Capture the cell that displays the provided text and extract its [X, Y] central coordinate. 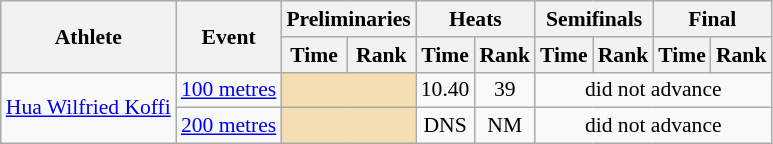
100 metres [228, 90]
Preliminaries [348, 19]
Hua Wilfried Koffi [88, 108]
Event [228, 36]
39 [504, 90]
Semifinals [594, 19]
Athlete [88, 36]
Final [712, 19]
200 metres [228, 126]
10.40 [446, 90]
DNS [446, 126]
Heats [476, 19]
NM [504, 126]
